Return the (x, y) coordinate for the center point of the cell that contains the specified text.  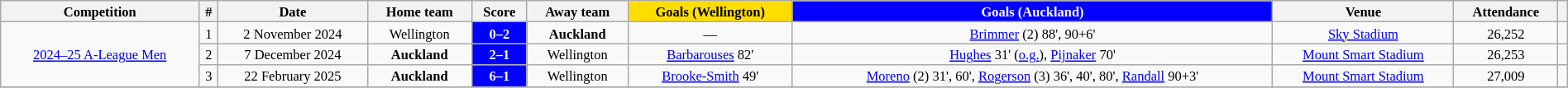
Date (293, 12)
2024–25 A-League Men (100, 54)
6–1 (500, 76)
0–2 (500, 33)
Sky Stadium (1363, 33)
1 (208, 33)
# (208, 12)
Score (500, 12)
3 (208, 76)
27,009 (1506, 76)
Attendance (1506, 12)
Hughes 31' (o.g.), Pijnaker 70' (1032, 54)
2 (208, 54)
Away team (577, 12)
— (710, 33)
Brooke-Smith 49' (710, 76)
2 November 2024 (293, 33)
26,252 (1506, 33)
Brimmer (2) 88', 90+6' (1032, 33)
Venue (1363, 12)
2–1 (500, 54)
Moreno (2) 31', 60', Rogerson (3) 36', 40', 80', Randall 90+3' (1032, 76)
Home team (419, 12)
Goals (Wellington) (710, 12)
7 December 2024 (293, 54)
Competition (100, 12)
Goals (Auckland) (1032, 12)
26,253 (1506, 54)
22 February 2025 (293, 76)
Barbarouses 82' (710, 54)
